Search for the cell housing the specified text and yield its [x, y] center coordinate. 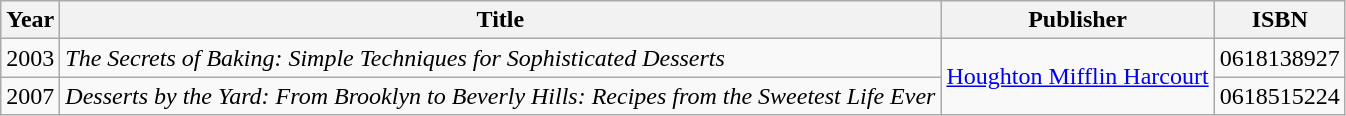
The Secrets of Baking: Simple Techniques for Sophisticated Desserts [500, 58]
0618138927 [1280, 58]
ISBN [1280, 20]
2003 [30, 58]
Publisher [1078, 20]
Desserts by the Yard: From Brooklyn to Beverly Hills: Recipes from the Sweetest Life Ever [500, 96]
Year [30, 20]
Title [500, 20]
Houghton Mifflin Harcourt [1078, 77]
2007 [30, 96]
0618515224 [1280, 96]
